Pinpoint the cell where the given text exists, returning its (X, Y) midpoint coordinate. 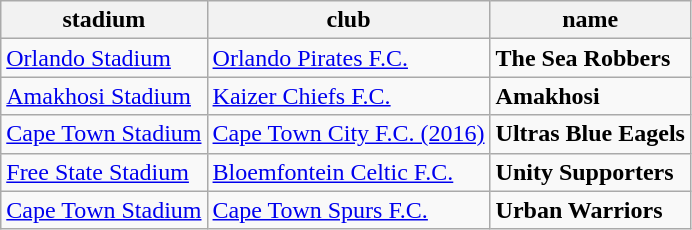
Kaizer Chiefs F.C. (348, 96)
Orlando Pirates F.C. (348, 58)
Free State Stadium (104, 172)
Unity Supporters (590, 172)
Cape Town City F.C. (2016) (348, 134)
Orlando Stadium (104, 58)
Cape Town Spurs F.C. (348, 210)
name (590, 20)
The Sea Robbers (590, 58)
stadium (104, 20)
Amakhosi Stadium (104, 96)
club (348, 20)
Bloemfontein Celtic F.C. (348, 172)
Ultras Blue Eagels (590, 134)
Urban Warriors (590, 210)
Amakhosi (590, 96)
